Return (x, y) of the center of cell containing provided text 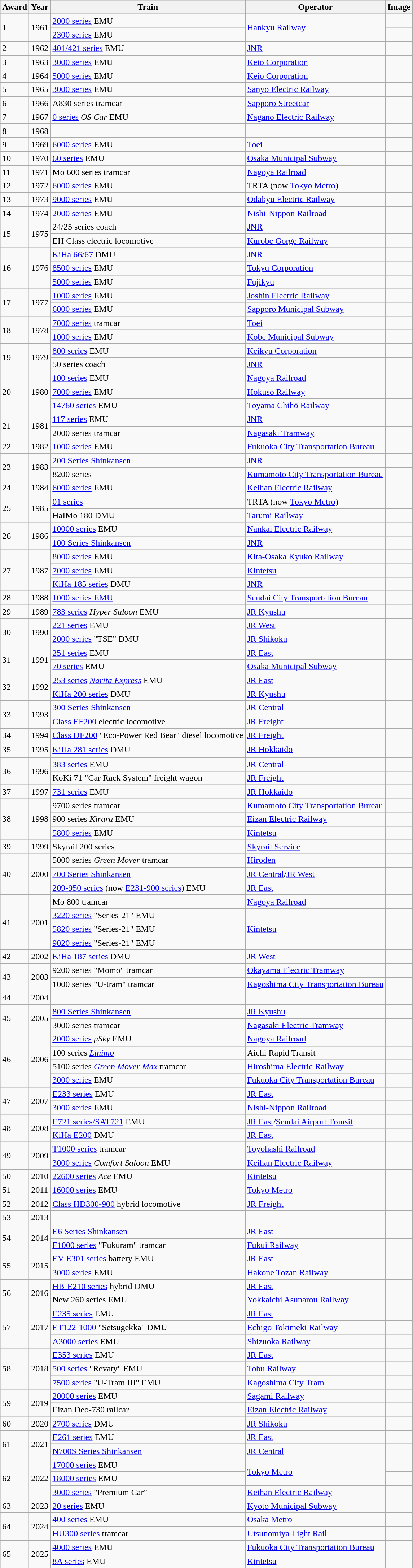
24 (15, 488)
Keikyu Corporation (315, 350)
800 Series Shinkansen (148, 1012)
8000 series EMU (148, 556)
29 (15, 612)
39 (15, 847)
59 (15, 1403)
1972 (40, 186)
13 (15, 200)
56 (15, 1293)
8 (15, 131)
Mo 800 tramcar (148, 901)
Shizuoka Railway (315, 1341)
Year (40, 7)
60 series EMU (148, 158)
Sapporo Municipal Subway (315, 309)
1967 (40, 117)
1963 (40, 62)
37 (15, 792)
2001 (40, 922)
22600 series Ace EMU (148, 1176)
Aichi Rapid Transit (315, 1053)
N700S Series Shinkansen (148, 1451)
100 series Linimo (148, 1053)
1961 (40, 28)
Osaka Metro (315, 1520)
251 series EMU (148, 653)
70 series EMU (148, 667)
Eizan Deo-730 railcar (148, 1410)
2300 series EMU (148, 35)
HB-E210 series hybrid DMU (148, 1286)
10 (15, 158)
2000 (40, 874)
8A series EMU (148, 1561)
20000 series EMU (148, 1396)
Tokyu Corporation (315, 268)
Tobu Railway (315, 1368)
Yokkaichi Asunarou Railway (315, 1300)
2006 (40, 1060)
1988 (40, 598)
500 series "Revaty" EMU (148, 1368)
Okayama Electric Tramway (315, 970)
1962 (40, 48)
Kobe Municipal Subway (315, 337)
2009 (40, 1156)
Nankai Electric Railway (315, 529)
1983 (40, 467)
Kagoshima City Tram (315, 1383)
19 (15, 357)
A830 series tramcar (148, 103)
16 (15, 268)
Tarumi Railway (315, 515)
63 (15, 1506)
253 series Narita Express EMU (148, 680)
Nagano Electric Railway (315, 117)
200 Series Shinkansen (148, 460)
KiHa 200 series DMU (148, 694)
14 (15, 213)
7000 series tramcar (148, 323)
9700 series tramcar (148, 805)
EH Class electric locomotive (148, 241)
1964 (40, 76)
HaIMo 180 DMU (148, 515)
7 (15, 117)
1987 (40, 570)
6 (15, 103)
Sapporo Streetcar (315, 103)
EV-E301 series battery EMU (148, 1259)
2024 (40, 1526)
2000 series μSky EMU (148, 1039)
700 Series Shinkansen (148, 874)
20 series EMU (148, 1506)
2020 (40, 1424)
1 (15, 28)
Class EF200 electric locomotive (148, 721)
5100 series Green Mover Max tramcar (148, 1066)
46 (15, 1060)
1994 (40, 735)
1998 (40, 819)
Nagasaki Electric Tramway (315, 1025)
Utsunomiya Light Rail (315, 1533)
2018 (40, 1368)
2000 series tramcar (148, 433)
26 (15, 536)
3000 series Comfort Saloon EMU (148, 1162)
Train (148, 7)
42 (15, 957)
1992 (40, 687)
45 (15, 1018)
1999 (40, 847)
2013 (40, 1218)
2004 (40, 998)
300 Series Shinkansen (148, 708)
Award (15, 7)
Echigo Tokimeki Railway (315, 1327)
3220 series "Series-21" EMU (148, 915)
KoKi 71 "Car Rack System" freight wagon (148, 778)
53 (15, 1218)
2021 (40, 1444)
22 (15, 447)
KiHa 185 series DMU (148, 584)
4000 series EMU (148, 1547)
Class HD300-900 hybrid locomotive (148, 1204)
64 (15, 1526)
28 (15, 598)
1969 (40, 144)
E261 series EMU (148, 1437)
8200 series (148, 474)
2003 (40, 977)
Hankyu Railway (315, 28)
38 (15, 819)
1979 (40, 357)
3000 series tramcar (148, 1025)
7500 series "U-Tram III" EMU (148, 1383)
60 (15, 1424)
Kurobe Gorge Railway (315, 241)
2014 (40, 1238)
58 (15, 1368)
731 series EMU (148, 792)
5000 series Green Mover tramcar (148, 860)
2012 (40, 1204)
KiHa E200 DMU (148, 1135)
1968 (40, 131)
Kagoshima City Transportation Bureau (315, 984)
27 (15, 570)
1982 (40, 447)
20 (15, 392)
KiHa 66/67 DMU (148, 254)
Fukui Railway (315, 1245)
54 (15, 1238)
Skyrail Service (315, 847)
52 (15, 1204)
Hokusō Railway (315, 392)
2022 (40, 1479)
2005 (40, 1018)
43 (15, 977)
2002 (40, 957)
Hiroshima Electric Railway (315, 1066)
3000 series "Premium Car" (148, 1492)
61 (15, 1444)
Hiroden (315, 860)
14760 series EMU (148, 406)
A3000 series EMU (148, 1341)
1966 (40, 103)
16000 series EMU (148, 1190)
1978 (40, 330)
JR East/Sendai Airport Transit (315, 1121)
1997 (40, 792)
01 series (148, 502)
31 (15, 660)
Mo 600 series tramcar (148, 172)
55 (15, 1266)
Toyama Chihō Railway (315, 406)
ET122-1000 "Setsugekka" DMU (148, 1327)
17 (15, 302)
1980 (40, 392)
5800 series EMU (148, 833)
9200 series "Momo" tramcar (148, 970)
2010 (40, 1176)
209-950 series (now E231-900 series) EMU (148, 888)
New 260 series EMU (148, 1300)
E353 series EMU (148, 1355)
2700 series DMU (148, 1424)
49 (15, 1156)
4 (15, 76)
0 series OS Car EMU (148, 117)
783 series Hyper Saloon EMU (148, 612)
Sendai City Transportation Bureau (315, 598)
E721 series/SAT721 EMU (148, 1121)
383 series EMU (148, 764)
3 (15, 62)
100 Series Shinkansen (148, 543)
100 series EMU (148, 378)
2007 (40, 1101)
1971 (40, 172)
1995 (40, 750)
Kita-Osaka Kyuko Railway (315, 556)
400 series EMU (148, 1520)
1984 (40, 488)
JR Central/JR West (315, 874)
50 (15, 1176)
E235 series EMU (148, 1314)
401/421 series EMU (148, 48)
1974 (40, 213)
1965 (40, 89)
25 (15, 508)
Sanyo Electric Railway (315, 89)
34 (15, 735)
1970 (40, 158)
Joshin Electric Railway (315, 296)
Odakyu Electric Railway (315, 200)
1977 (40, 302)
E233 series EMU (148, 1094)
E6 Series Shinkansen (148, 1231)
8500 series EMU (148, 268)
1990 (40, 632)
F1000 series "Fukuram" tramcar (148, 1245)
21 (15, 426)
5 (15, 89)
41 (15, 922)
9 (15, 144)
65 (15, 1554)
1993 (40, 715)
1985 (40, 508)
Image (399, 7)
1991 (40, 660)
11 (15, 172)
35 (15, 750)
Class DF200 "Eco-Power Red Bear" diesel locomotive (148, 735)
18000 series EMU (148, 1479)
33 (15, 715)
Kyoto Municipal Subway (315, 1506)
221 series EMU (148, 625)
T1000 series tramcar (148, 1149)
18 (15, 330)
15 (15, 234)
800 series EMU (148, 350)
1989 (40, 612)
2015 (40, 1266)
44 (15, 998)
1000 series "U-tram" tramcar (148, 984)
2025 (40, 1554)
10000 series EMU (148, 529)
2016 (40, 1293)
1981 (40, 426)
2023 (40, 1506)
2011 (40, 1190)
1973 (40, 200)
Operator (315, 7)
17000 series EMU (148, 1465)
HU300 series tramcar (148, 1533)
50 series coach (148, 364)
2019 (40, 1403)
9000 series EMU (148, 200)
KiHa 281 series DMU (148, 750)
51 (15, 1190)
9020 series "Series-21" EMU (148, 943)
1986 (40, 536)
117 series EMU (148, 419)
KiHa 187 series DMU (148, 957)
62 (15, 1479)
Hakone Tozan Railway (315, 1272)
12 (15, 186)
40 (15, 874)
5820 series "Series-21" EMU (148, 929)
Skyrail 200 series (148, 847)
32 (15, 687)
30 (15, 632)
1976 (40, 268)
1996 (40, 771)
47 (15, 1101)
57 (15, 1327)
23 (15, 467)
2008 (40, 1128)
1975 (40, 234)
48 (15, 1128)
Toyohashi Railroad (315, 1149)
24/25 series coach (148, 227)
2000 series "TSE" DMU (148, 639)
36 (15, 771)
Fujikyu (315, 282)
2017 (40, 1327)
Nagasaki Tramway (315, 433)
Sagami Railway (315, 1396)
900 series Kirara EMU (148, 819)
2 (15, 48)
